Extract the [x, y] coordinate from the center of the cell holding the provided text.  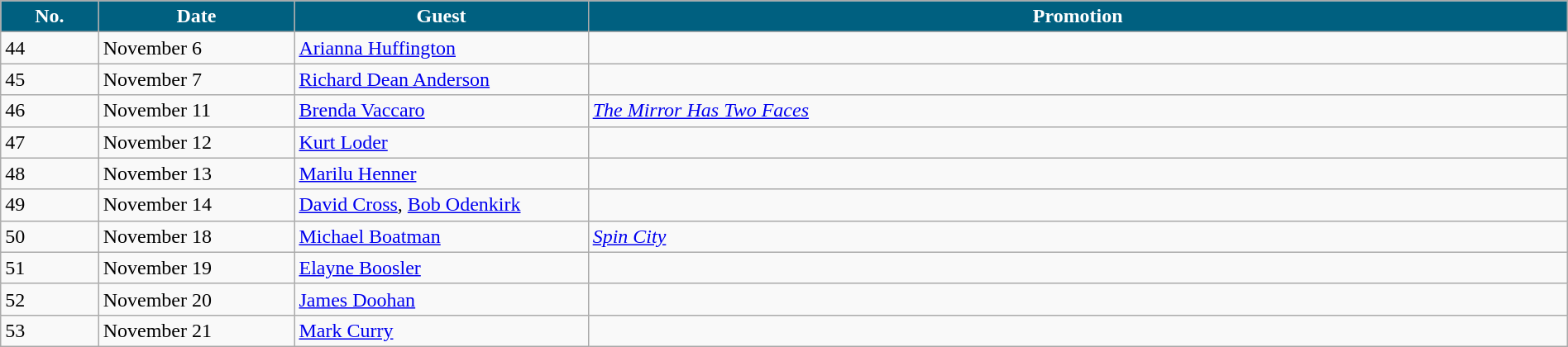
James Doohan [442, 299]
November 13 [197, 173]
Guest [442, 17]
November 21 [197, 330]
51 [50, 268]
46 [50, 111]
50 [50, 236]
Marilu Henner [442, 173]
Brenda Vaccaro [442, 111]
Promotion [1078, 17]
David Cross, Bob Odenkirk [442, 205]
Richard Dean Anderson [442, 79]
53 [50, 330]
No. [50, 17]
Kurt Loder [442, 142]
November 20 [197, 299]
Spin City [1078, 236]
45 [50, 79]
Mark Curry [442, 330]
November 6 [197, 48]
November 12 [197, 142]
Arianna Huffington [442, 48]
48 [50, 173]
52 [50, 299]
The Mirror Has Two Faces [1078, 111]
49 [50, 205]
November 11 [197, 111]
Date [197, 17]
Elayne Boosler [442, 268]
November 19 [197, 268]
November 7 [197, 79]
44 [50, 48]
47 [50, 142]
November 18 [197, 236]
Michael Boatman [442, 236]
November 14 [197, 205]
